Determine the [X, Y] coordinate at the center of the cell enclosing the given text.  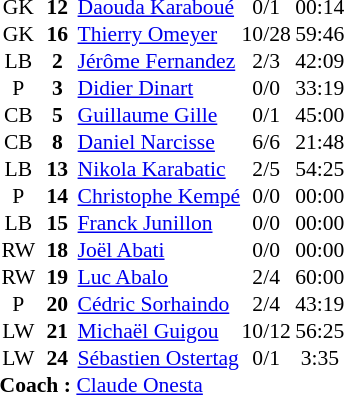
Luc Abalo [159, 277]
33:19 [320, 89]
16 [58, 35]
10/28 [266, 35]
Daniel Narcisse [159, 143]
Guillaume Gille [159, 115]
2/3 [266, 61]
18 [58, 251]
56:25 [320, 331]
45:00 [320, 115]
Didier Dinart [159, 89]
59:46 [320, 35]
3 [58, 89]
10/12 [266, 331]
Franck Junillon [159, 223]
24 [58, 359]
60:00 [320, 277]
21:48 [320, 143]
15 [58, 223]
6/6 [266, 143]
54:25 [320, 169]
Cédric Sorhaindo [159, 305]
2 [58, 61]
Thierry Omeyer [159, 35]
Michaël Guigou [159, 331]
Christophe Kempé [159, 197]
13 [58, 169]
Jérôme Fernandez [159, 61]
GK [19, 35]
Joël Abati [159, 251]
19 [58, 277]
21 [58, 331]
2/5 [266, 169]
8 [58, 143]
5 [58, 115]
42:09 [320, 61]
20 [58, 305]
Nikola Karabatic [159, 169]
14 [58, 197]
43:19 [320, 305]
3:35 [320, 359]
Sébastien Ostertag [159, 359]
